From the cell containing the given text, extract its center point as (x, y) coordinate. 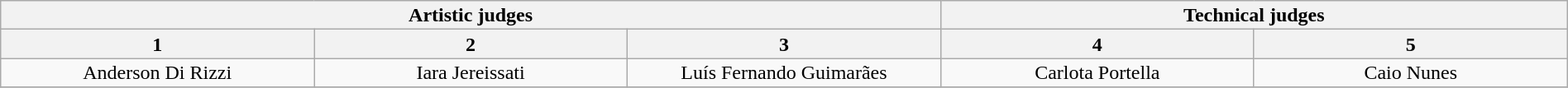
Iara Jereissati (471, 72)
Carlota Portella (1097, 72)
Artistic judges (471, 15)
5 (1411, 44)
1 (157, 44)
4 (1097, 44)
2 (471, 44)
3 (784, 44)
Technical judges (1254, 15)
Caio Nunes (1411, 72)
Luís Fernando Guimarães (784, 72)
Anderson Di Rizzi (157, 72)
